Output the (x, y) coordinate of the center of the cell containing the given text.  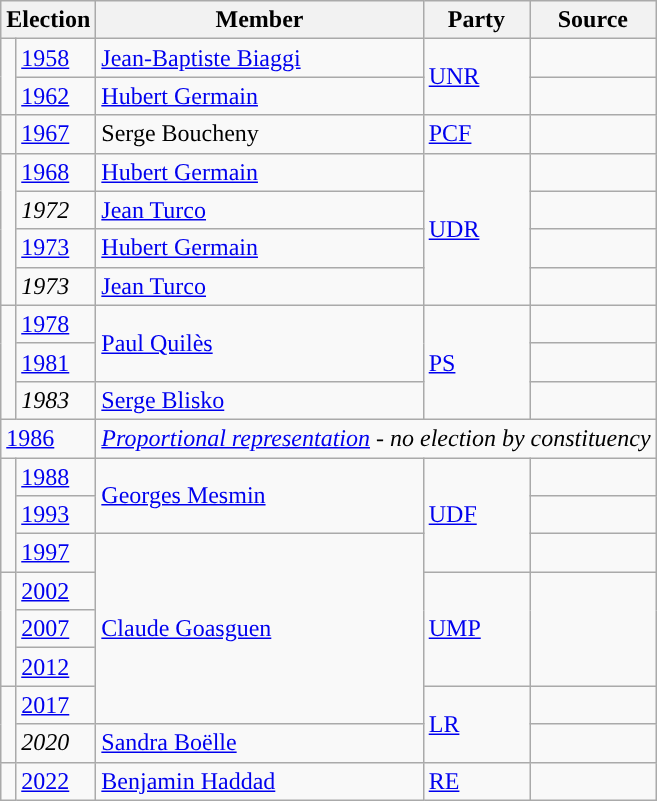
UNR (476, 77)
1968 (56, 172)
UDF (476, 515)
UDR (476, 229)
Proportional representation - no election by constituency (376, 438)
1983 (56, 400)
PCF (476, 134)
1962 (56, 96)
2017 (56, 705)
1967 (56, 134)
1988 (56, 477)
1993 (56, 515)
Georges Mesmin (260, 496)
UMP (476, 629)
Source (594, 20)
Paul Quilès (260, 343)
2022 (56, 781)
1972 (56, 210)
2020 (56, 743)
RE (476, 781)
1978 (56, 324)
1997 (56, 553)
2012 (56, 667)
Jean-Baptiste Biaggi (260, 58)
Serge Boucheny (260, 134)
Claude Goasguen (260, 629)
Member (260, 20)
PS (476, 362)
LR (476, 724)
Serge Blisko (260, 400)
2007 (56, 629)
1986 (48, 438)
Party (476, 20)
1958 (56, 58)
Sandra Boëlle (260, 743)
Election (48, 20)
Benjamin Haddad (260, 781)
2002 (56, 591)
1981 (56, 362)
